Scan for the cell matching the given text and deliver its (X, Y) coordinate at center. 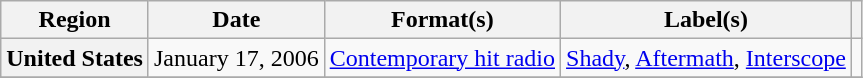
Region (75, 20)
January 17, 2006 (236, 58)
United States (75, 58)
Format(s) (442, 20)
Date (236, 20)
Label(s) (706, 20)
Contemporary hit radio (442, 58)
Shady, Aftermath, Interscope (706, 58)
